Extract the [X, Y] coordinate from the center of the cell holding the provided text.  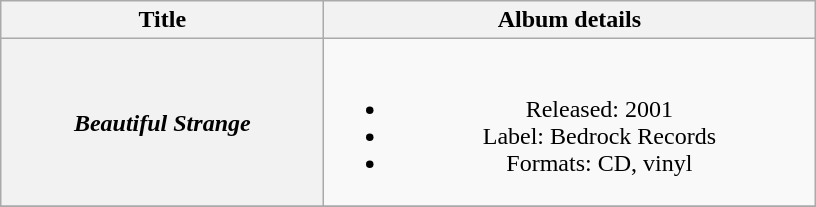
Released: 2001Label: Bedrock RecordsFormats: CD, vinyl [570, 122]
Album details [570, 20]
Title [162, 20]
Beautiful Strange [162, 122]
